Return the [x, y] coordinate for the center point of the cell that contains the specified text.  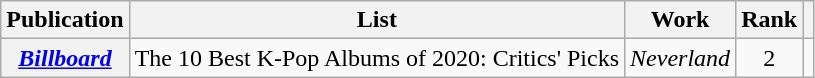
List [376, 20]
The 10 Best K-Pop Albums of 2020: Critics' Picks [376, 58]
Rank [770, 20]
Work [680, 20]
Publication [65, 20]
Billboard [65, 58]
2 [770, 58]
Neverland [680, 58]
